From the cell containing the given text, extract its center point as (X, Y) coordinate. 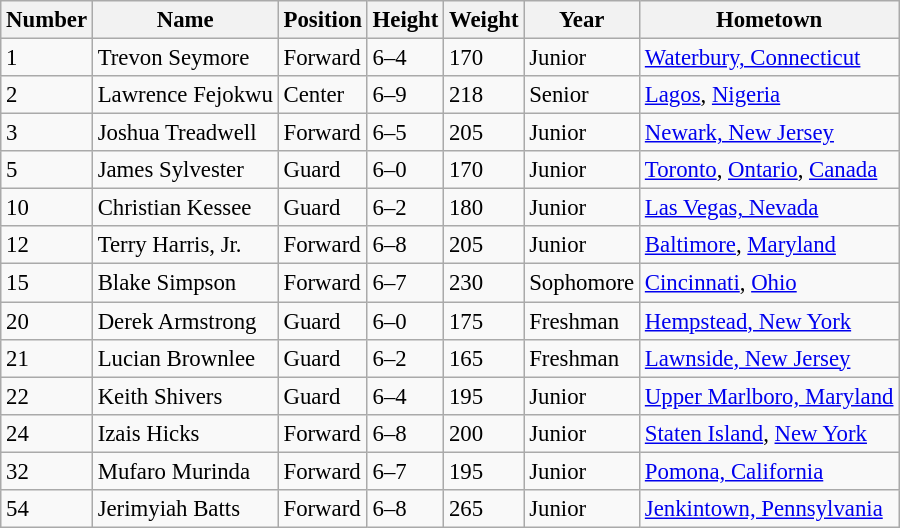
54 (47, 509)
32 (47, 471)
Position (322, 20)
1 (47, 58)
Senior (582, 95)
230 (484, 283)
Blake Simpson (185, 283)
Sophomore (582, 283)
Lucian Brownlee (185, 358)
Jerimyiah Batts (185, 509)
Cincinnati, Ohio (770, 283)
218 (484, 95)
5 (47, 170)
200 (484, 433)
2 (47, 95)
6–5 (405, 133)
175 (484, 321)
Joshua Treadwell (185, 133)
20 (47, 321)
Baltimore, Maryland (770, 245)
Year (582, 20)
Hempstead, New York (770, 321)
Newark, New Jersey (770, 133)
165 (484, 358)
21 (47, 358)
12 (47, 245)
Hometown (770, 20)
Lawrence Fejokwu (185, 95)
Lagos, Nigeria (770, 95)
Mufaro Murinda (185, 471)
Trevon Seymore (185, 58)
Name (185, 20)
Lawnside, New Jersey (770, 358)
Number (47, 20)
Waterbury, Connecticut (770, 58)
Toronto, Ontario, Canada (770, 170)
Terry Harris, Jr. (185, 245)
Center (322, 95)
James Sylvester (185, 170)
22 (47, 396)
Christian Kessee (185, 208)
Las Vegas, Nevada (770, 208)
10 (47, 208)
Staten Island, New York (770, 433)
Izais Hicks (185, 433)
Jenkintown, Pennsylvania (770, 509)
265 (484, 509)
15 (47, 283)
Upper Marlboro, Maryland (770, 396)
24 (47, 433)
Derek Armstrong (185, 321)
Pomona, California (770, 471)
6–9 (405, 95)
Keith Shivers (185, 396)
Height (405, 20)
3 (47, 133)
180 (484, 208)
Weight (484, 20)
